Capture the cell that displays the provided text and extract its (X, Y) central coordinate. 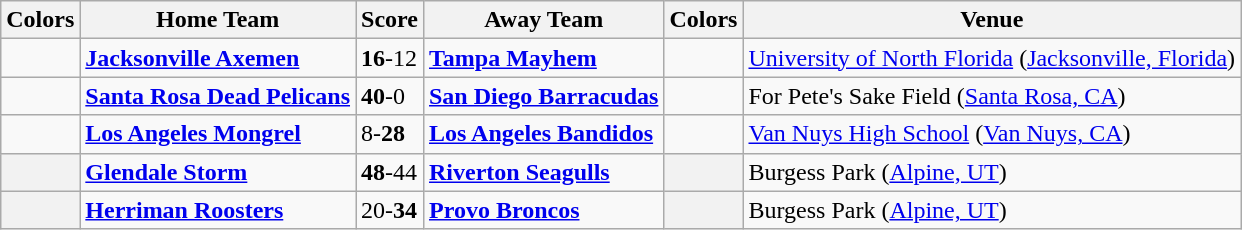
San Diego Barracudas (543, 96)
Jacksonville Axemen (218, 58)
48-44 (390, 172)
Away Team (543, 20)
Los Angeles Bandidos (543, 134)
Los Angeles Mongrel (218, 134)
20-34 (390, 210)
Santa Rosa Dead Pelicans (218, 96)
Tampa Mayhem (543, 58)
Score (390, 20)
Van Nuys High School (Van Nuys, CA) (992, 134)
40-0 (390, 96)
For Pete's Sake Field (Santa Rosa, CA) (992, 96)
Provo Broncos (543, 210)
16-12 (390, 58)
Glendale Storm (218, 172)
University of North Florida (Jacksonville, Florida) (992, 58)
Herriman Roosters (218, 210)
8-28 (390, 134)
Riverton Seagulls (543, 172)
Home Team (218, 20)
Venue (992, 20)
